Pinpoint the cell where the given text exists, returning its [X, Y] midpoint coordinate. 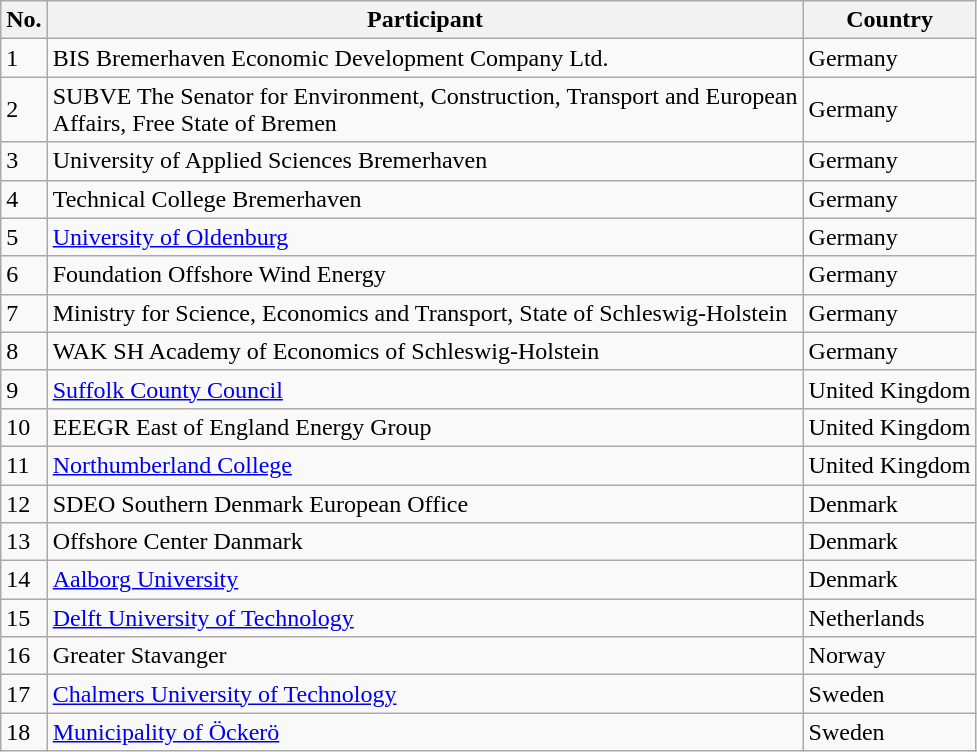
EEEGR East of England Energy Group [425, 427]
11 [24, 465]
15 [24, 618]
Offshore Center Danmark [425, 542]
Greater Stavanger [425, 656]
17 [24, 694]
Municipality of Öckerö [425, 732]
5 [24, 237]
10 [24, 427]
Delft University of Technology [425, 618]
SDEO Southern Denmark European Office [425, 503]
SUBVE The Senator for Environment, Construction, Transport and European Affairs, Free State of Bremen [425, 110]
12 [24, 503]
Suffolk County Council [425, 389]
9 [24, 389]
4 [24, 199]
Aalborg University [425, 580]
14 [24, 580]
1 [24, 58]
6 [24, 275]
3 [24, 161]
University of Applied Sciences Bremerhaven [425, 161]
BIS Bremerhaven Economic Development Company Ltd. [425, 58]
16 [24, 656]
Participant [425, 20]
No. [24, 20]
Northumberland College [425, 465]
7 [24, 313]
Ministry for Science, Economics and Transport, State of Schleswig-Holstein [425, 313]
Netherlands [890, 618]
Foundation Offshore Wind Energy [425, 275]
Country [890, 20]
Chalmers University of Technology [425, 694]
2 [24, 110]
Technical College Bremerhaven [425, 199]
18 [24, 732]
8 [24, 351]
Norway [890, 656]
University of Oldenburg [425, 237]
13 [24, 542]
WAK SH Academy of Economics of Schleswig-Holstein [425, 351]
